From the cell containing the given text, extract its center point as [X, Y] coordinate. 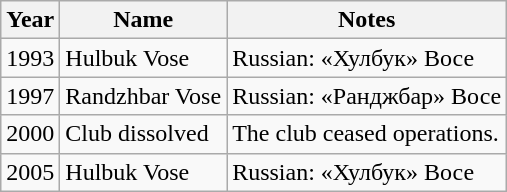
Name [144, 20]
Randzhbar Vose [144, 96]
1993 [30, 58]
2000 [30, 134]
Russian: «Ранджбар» Восе [367, 96]
2005 [30, 172]
Year [30, 20]
The club ceased operations. [367, 134]
Club dissolved [144, 134]
1997 [30, 96]
Notes [367, 20]
